For the text-containing cell, return its midpoint in [X, Y] coordinate format. 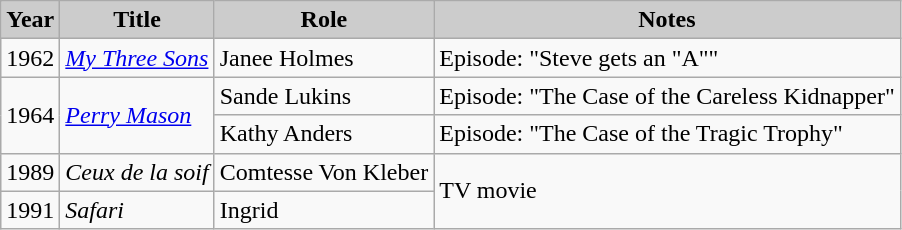
1989 [30, 172]
TV movie [668, 191]
Comtesse Von Kleber [324, 172]
Janee Holmes [324, 58]
Ingrid [324, 210]
Episode: "Steve gets an "A"" [668, 58]
1964 [30, 115]
My Three Sons [137, 58]
Title [137, 20]
Sande Lukins [324, 96]
Episode: "The Case of the Careless Kidnapper" [668, 96]
Kathy Anders [324, 134]
Role [324, 20]
Safari [137, 210]
1962 [30, 58]
1991 [30, 210]
Ceux de la soif [137, 172]
Year [30, 20]
Episode: "The Case of the Tragic Trophy" [668, 134]
Notes [668, 20]
Perry Mason [137, 115]
